Return the [X, Y] coordinate for the center point of the cell that contains the specified text.  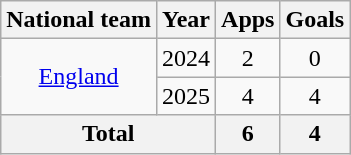
Goals [315, 20]
Year [186, 20]
National team [79, 20]
0 [315, 58]
England [79, 77]
2 [248, 58]
6 [248, 134]
Total [108, 134]
2024 [186, 58]
Apps [248, 20]
2025 [186, 96]
